Determine the (X, Y) coordinate at the center of the cell enclosing the given text.  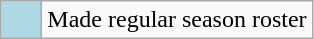
Made regular season roster (177, 20)
